Find where the given text appears and provide that cell's center as (X, Y) coordinate. 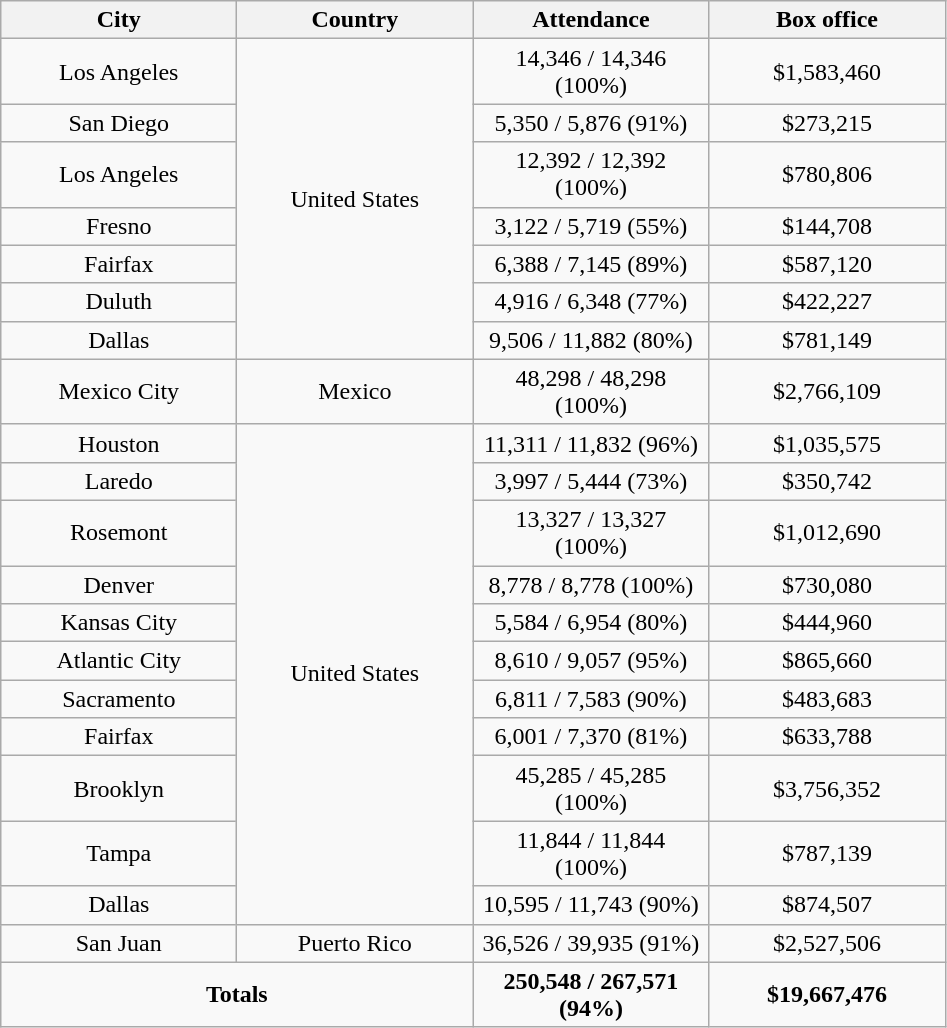
$2,766,109 (827, 392)
Totals (237, 994)
Denver (119, 585)
45,285 / 45,285 (100%) (591, 788)
San Diego (119, 123)
$787,139 (827, 854)
$1,035,575 (827, 443)
48,298 / 48,298 (100%) (591, 392)
$273,215 (827, 123)
Attendance (591, 20)
$144,708 (827, 226)
13,327 / 13,327 (100%) (591, 532)
Puerto Rico (355, 943)
Mexico (355, 392)
Rosemont (119, 532)
Laredo (119, 481)
14,346 / 14,346 (100%) (591, 72)
$2,527,506 (827, 943)
Duluth (119, 302)
Country (355, 20)
$1,583,460 (827, 72)
$350,742 (827, 481)
Mexico City (119, 392)
$865,660 (827, 661)
$730,080 (827, 585)
250,548 / 267,571 (94%) (591, 994)
10,595 / 11,743 (90%) (591, 905)
$780,806 (827, 174)
San Juan (119, 943)
8,778 / 8,778 (100%) (591, 585)
$874,507 (827, 905)
Houston (119, 443)
Fresno (119, 226)
$3,756,352 (827, 788)
3,122 / 5,719 (55%) (591, 226)
$19,667,476 (827, 994)
$633,788 (827, 737)
$1,012,690 (827, 532)
3,997 / 5,444 (73%) (591, 481)
Atlantic City (119, 661)
12,392 / 12,392 (100%) (591, 174)
Box office (827, 20)
11,311 / 11,832 (96%) (591, 443)
$587,120 (827, 264)
Kansas City (119, 623)
5,350 / 5,876 (91%) (591, 123)
5,584 / 6,954 (80%) (591, 623)
$444,960 (827, 623)
Sacramento (119, 699)
6,001 / 7,370 (81%) (591, 737)
City (119, 20)
4,916 / 6,348 (77%) (591, 302)
6,811 / 7,583 (90%) (591, 699)
$422,227 (827, 302)
Brooklyn (119, 788)
$483,683 (827, 699)
8,610 / 9,057 (95%) (591, 661)
6,388 / 7,145 (89%) (591, 264)
11,844 / 11,844 (100%) (591, 854)
36,526 / 39,935 (91%) (591, 943)
9,506 / 11,882 (80%) (591, 340)
$781,149 (827, 340)
Tampa (119, 854)
